Locate the cell with the specified text and output its (x, y) center coordinate. 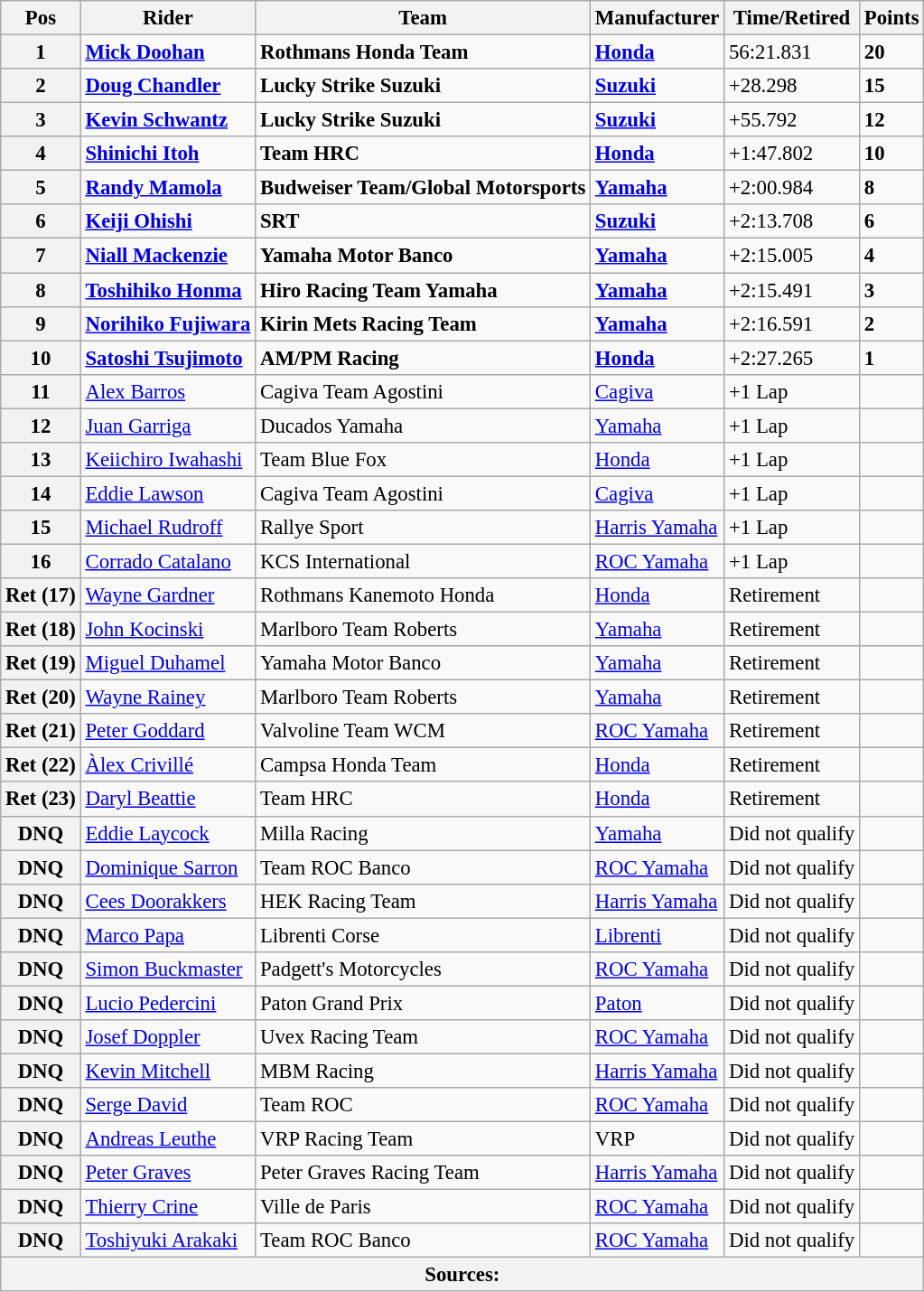
+2:16.591 (792, 323)
Shinichi Itoh (168, 154)
Satoshi Tsujimoto (168, 358)
+28.298 (792, 86)
Lucio Pedercini (168, 1003)
Rallye Sport (423, 528)
7 (41, 256)
Hiro Racing Team Yamaha (423, 290)
Juan Garriga (168, 426)
+2:27.265 (792, 358)
Toshiyuki Arakaki (168, 1241)
Josef Doppler (168, 1037)
16 (41, 561)
Team Blue Fox (423, 460)
5 (41, 188)
Paton (658, 1003)
Wayne Rainey (168, 697)
Andreas Leuthe (168, 1139)
VRP Racing Team (423, 1139)
Mick Doohan (168, 52)
Librenti Corse (423, 935)
Ville de Paris (423, 1207)
Team (423, 18)
AM/PM Racing (423, 358)
Valvoline Team WCM (423, 731)
Manufacturer (658, 18)
+2:00.984 (792, 188)
Team ROC (423, 1105)
Norihiko Fujiwara (168, 323)
Dominique Sarron (168, 867)
Kevin Schwantz (168, 120)
Niall Mackenzie (168, 256)
+55.792 (792, 120)
Daryl Beattie (168, 800)
Keiji Ohishi (168, 221)
MBM Racing (423, 1071)
Budweiser Team/Global Motorsports (423, 188)
Serge David (168, 1105)
13 (41, 460)
Marco Papa (168, 935)
Rothmans Honda Team (423, 52)
Randy Mamola (168, 188)
Doug Chandler (168, 86)
Simon Buckmaster (168, 969)
+2:15.491 (792, 290)
Pos (41, 18)
Àlex Crivillé (168, 765)
Toshihiko Honma (168, 290)
Peter Graves (168, 1173)
Campsa Honda Team (423, 765)
Ret (17) (41, 595)
11 (41, 391)
VRP (658, 1139)
Eddie Lawson (168, 493)
Ret (18) (41, 630)
HEK Racing Team (423, 901)
Sources: (462, 1275)
Points (891, 18)
Peter Goddard (168, 731)
Time/Retired (792, 18)
Peter Graves Racing Team (423, 1173)
+2:15.005 (792, 256)
Cees Doorakkers (168, 901)
John Kocinski (168, 630)
Michael Rudroff (168, 528)
Milla Racing (423, 833)
Paton Grand Prix (423, 1003)
Ducados Yamaha (423, 426)
KCS International (423, 561)
Miguel Duhamel (168, 663)
14 (41, 493)
Ret (21) (41, 731)
Kevin Mitchell (168, 1071)
9 (41, 323)
Alex Barros (168, 391)
Eddie Laycock (168, 833)
Ret (19) (41, 663)
Corrado Catalano (168, 561)
Ret (22) (41, 765)
Uvex Racing Team (423, 1037)
Wayne Gardner (168, 595)
Thierry Crine (168, 1207)
Ret (20) (41, 697)
Keiichiro Iwahashi (168, 460)
Rothmans Kanemoto Honda (423, 595)
+1:47.802 (792, 154)
20 (891, 52)
Ret (23) (41, 800)
SRT (423, 221)
+2:13.708 (792, 221)
Librenti (658, 935)
56:21.831 (792, 52)
Padgett's Motorcycles (423, 969)
Rider (168, 18)
Kirin Mets Racing Team (423, 323)
